Return the [X, Y] coordinate for the center point of the cell that contains the specified text.  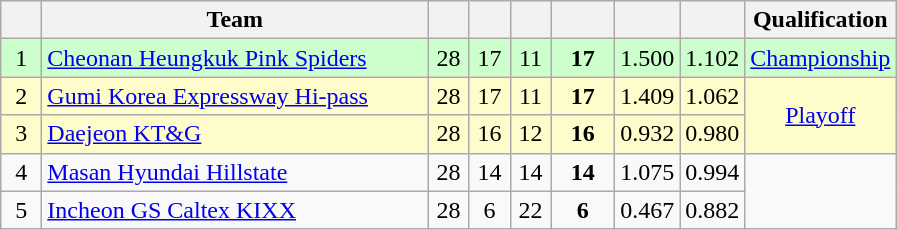
1.409 [648, 96]
1.500 [648, 58]
2 [22, 96]
0.467 [648, 210]
5 [22, 210]
22 [530, 210]
4 [22, 172]
Cheonan Heungkuk Pink Spiders [235, 58]
3 [22, 134]
1 [22, 58]
12 [530, 134]
Incheon GS Caltex KIXX [235, 210]
Daejeon KT&G [235, 134]
Qualification [820, 20]
Gumi Korea Expressway Hi-pass [235, 96]
0.994 [712, 172]
1.075 [648, 172]
1.102 [712, 58]
0.882 [712, 210]
0.932 [648, 134]
Playoff [820, 115]
0.980 [712, 134]
Championship [820, 58]
Team [235, 20]
1.062 [712, 96]
Masan Hyundai Hillstate [235, 172]
